Search for the cell housing the specified text and yield its (x, y) center coordinate. 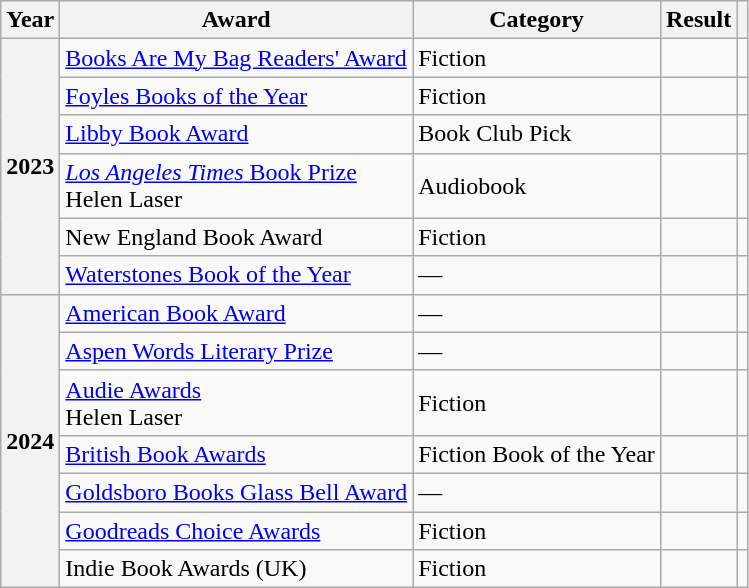
Category (537, 20)
Award (236, 20)
Indie Book Awards (UK) (236, 569)
Goodreads Choice Awards (236, 531)
Result (698, 20)
Foyles Books of the Year (236, 96)
Year (30, 20)
Book Club Pick (537, 134)
Fiction Book of the Year (537, 454)
Audiobook (537, 186)
British Book Awards (236, 454)
Goldsboro Books Glass Bell Award (236, 492)
Los Angeles Times Book Prize Helen Laser (236, 186)
Books Are My Bag Readers' Award (236, 58)
New England Book Award (236, 237)
Aspen Words Literary Prize (236, 351)
2023 (30, 166)
Libby Book Award (236, 134)
Waterstones Book of the Year (236, 275)
American Book Award (236, 313)
2024 (30, 440)
Audie Awards Helen Laser (236, 402)
